Locate the cell with the specified text and output its [x, y] center coordinate. 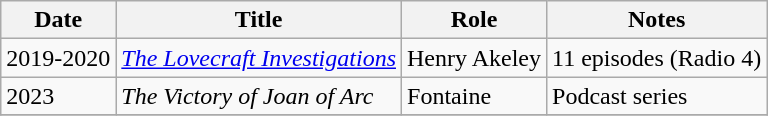
11 episodes (Radio 4) [657, 58]
Henry Akeley [474, 58]
Role [474, 20]
Date [58, 20]
Notes [657, 20]
The Victory of Joan of Arc [259, 96]
Title [259, 20]
2023 [58, 96]
Fontaine [474, 96]
Podcast series [657, 96]
The Lovecraft Investigations [259, 58]
2019-2020 [58, 58]
